Capture the cell that displays the provided text and extract its [x, y] central coordinate. 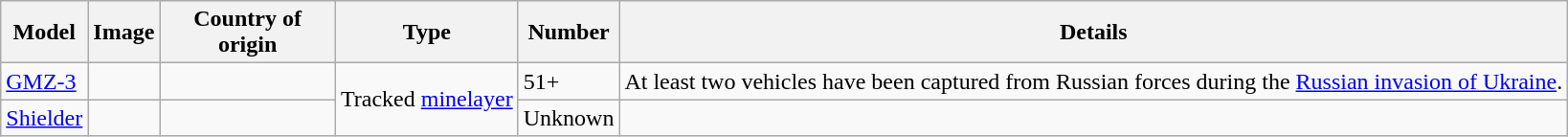
GMZ-3 [44, 81]
Country of origin [248, 33]
Type [427, 33]
Image [124, 33]
At least two vehicles have been captured from Russian forces during the Russian invasion of Ukraine. [1093, 81]
Details [1093, 33]
Model [44, 33]
51+ [569, 81]
Tracked minelayer [427, 100]
Shielder [44, 118]
Number [569, 33]
Unknown [569, 118]
